Scan for the cell matching the given text and deliver its (X, Y) coordinate at center. 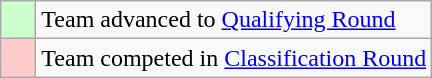
Team competed in Classification Round (234, 58)
Team advanced to Qualifying Round (234, 20)
